Locate the cell with the specified text and output its (X, Y) center coordinate. 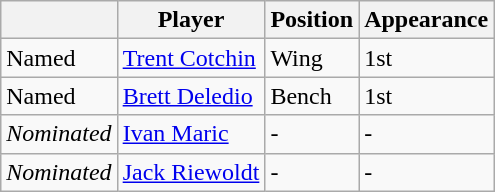
Trent Cotchin (191, 58)
Position (312, 20)
Ivan Maric (191, 134)
Appearance (426, 20)
Brett Deledio (191, 96)
Player (191, 20)
Wing (312, 58)
Bench (312, 96)
Jack Riewoldt (191, 172)
